Return (X, Y) of the center of cell containing provided text 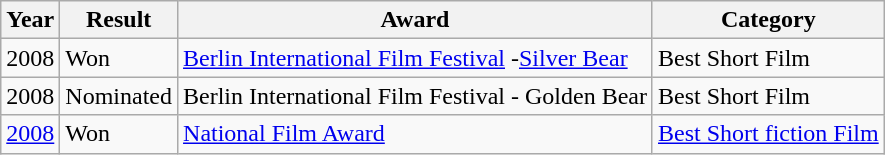
Award (416, 20)
Result (119, 20)
Berlin International Film Festival -Silver Bear (416, 58)
Nominated (119, 96)
National Film Award (416, 134)
Year (30, 20)
Berlin International Film Festival - Golden Bear (416, 96)
Best Short fiction Film (768, 134)
Category (768, 20)
